Pinpoint the cell where the given text exists, returning its (x, y) midpoint coordinate. 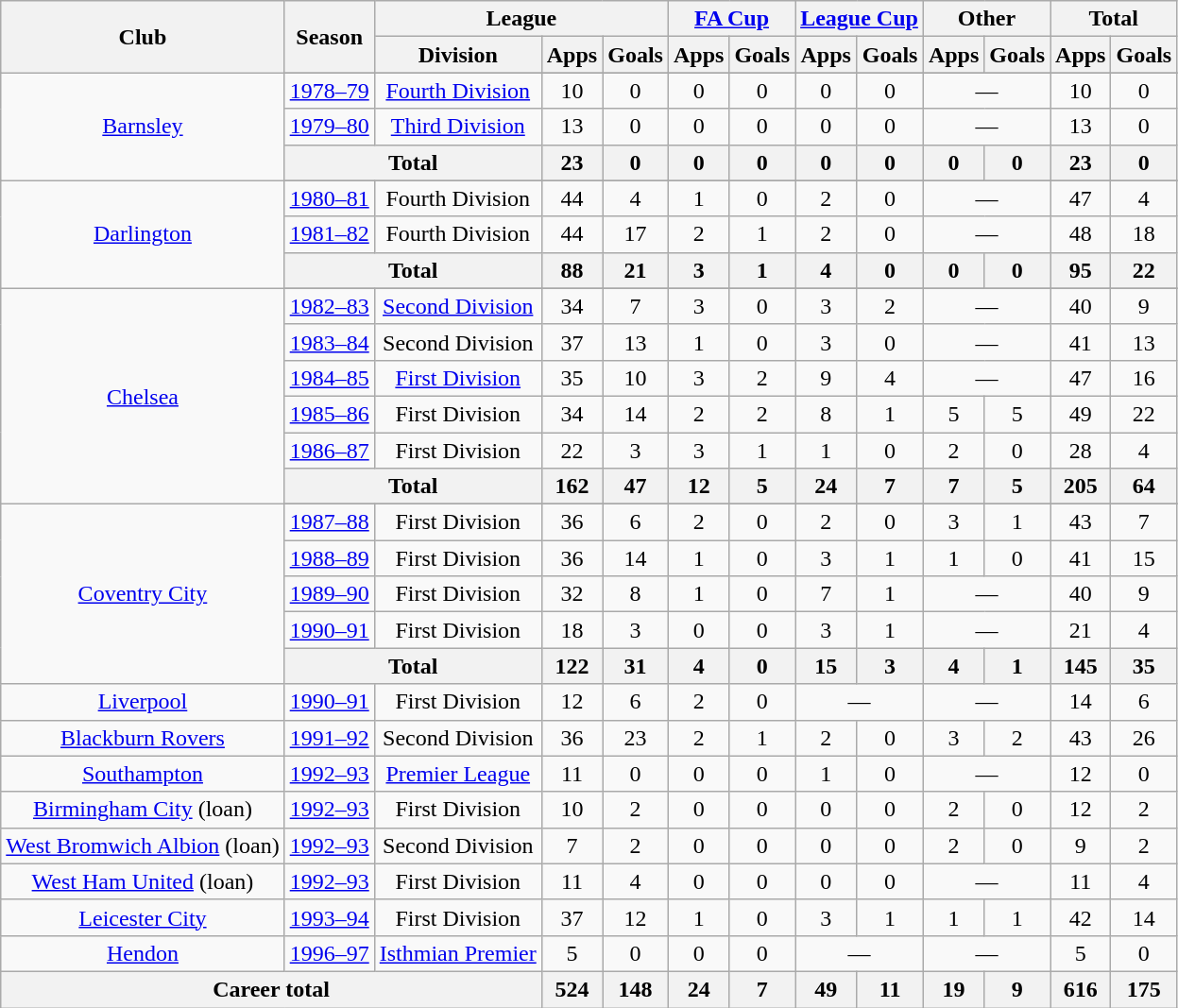
Birmingham City (loan) (143, 810)
1989–90 (329, 594)
West Bromwich Albion (loan) (143, 846)
League (521, 19)
Leicester City (143, 917)
1986–87 (329, 451)
League Cup (860, 19)
Premier League (457, 774)
1984–85 (329, 378)
Southampton (143, 774)
Isthmian Premier (457, 953)
Coventry City (143, 594)
1985–86 (329, 414)
Other (986, 19)
175 (1144, 989)
1978–79 (329, 91)
88 (572, 270)
26 (1144, 738)
16 (1144, 378)
Liverpool (143, 702)
17 (636, 234)
Chelsea (143, 396)
95 (1081, 270)
1988–89 (329, 558)
1993–94 (329, 917)
Club (143, 37)
1980–81 (329, 198)
145 (1081, 666)
524 (572, 989)
32 (572, 594)
19 (953, 989)
Season (329, 37)
616 (1081, 989)
205 (1081, 487)
64 (1144, 487)
Career total (272, 989)
1983–84 (329, 342)
1987–88 (329, 522)
42 (1081, 917)
1996–97 (329, 953)
Blackburn Rovers (143, 738)
162 (572, 487)
Hendon (143, 953)
Third Division (457, 127)
1982–83 (329, 306)
28 (1081, 451)
Division (457, 55)
1981–82 (329, 234)
Barnsley (143, 127)
148 (636, 989)
1979–80 (329, 127)
Darlington (143, 234)
48 (1081, 234)
1991–92 (329, 738)
122 (572, 666)
31 (636, 666)
FA Cup (731, 19)
West Ham United (loan) (143, 881)
